Extract the (X, Y) coordinate from the center of the cell holding the provided text.  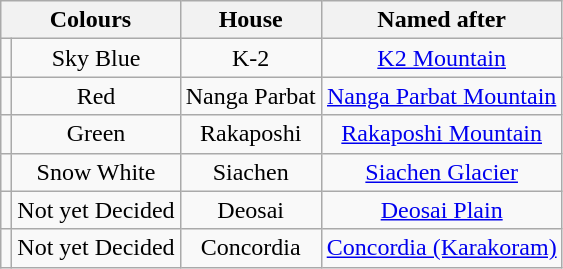
Green (96, 134)
Named after (442, 20)
Siachen Glacier (442, 172)
Nanga Parbat Mountain (442, 96)
K2 Mountain (442, 58)
Colours (90, 20)
Red (96, 96)
Concordia (250, 248)
Snow White (96, 172)
Nanga Parbat (250, 96)
House (250, 20)
K-2 (250, 58)
Siachen (250, 172)
Concordia (Karakoram) (442, 248)
Sky Blue (96, 58)
Deosai (250, 210)
Rakaposhi (250, 134)
Rakaposhi Mountain (442, 134)
Deosai Plain (442, 210)
